Return the [x, y] coordinate for the center point of the cell that contains the specified text.  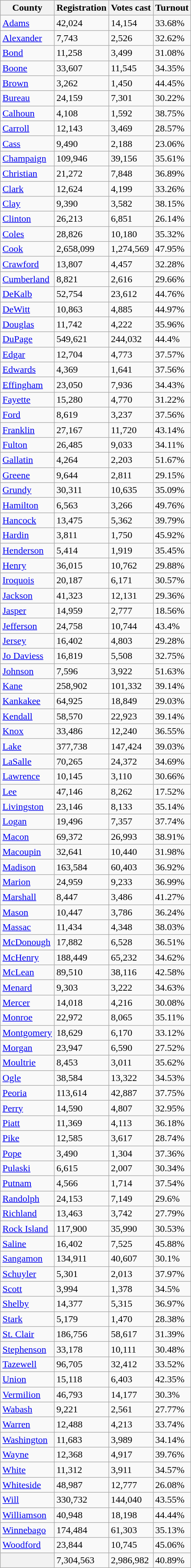
144,040 [131, 1500]
Menard [27, 988]
49.76% [172, 505]
Greene [27, 475]
44.44% [172, 1515]
45.06% [172, 1545]
Votes cast [131, 8]
28.74% [172, 1138]
58,570 [81, 716]
24,959 [81, 882]
12,240 [131, 731]
3,811 [81, 535]
11,742 [81, 324]
23,146 [81, 807]
Johnson [27, 671]
Whiteside [27, 1485]
113,614 [81, 1093]
11,258 [81, 53]
4,566 [81, 1184]
1,470 [131, 1319]
Clay [27, 204]
188,449 [81, 957]
134,911 [81, 1259]
Cass [27, 143]
40,607 [131, 1259]
244,032 [131, 339]
42,887 [131, 1093]
34.57% [172, 1470]
6,403 [131, 1379]
41,323 [81, 596]
3,262 [81, 83]
9,233 [131, 882]
McLean [27, 972]
15,118 [81, 1379]
40.89% [172, 1560]
3,266 [131, 505]
6,528 [131, 942]
14,959 [81, 611]
7,525 [131, 1244]
38.03% [172, 927]
Kankakee [27, 701]
43.14% [172, 430]
Scott [27, 1289]
13,807 [81, 264]
10,635 [131, 490]
18,629 [81, 1033]
34.14% [172, 1440]
31.98% [172, 852]
30.34% [172, 1168]
17.52% [172, 792]
23,844 [81, 1545]
38.75% [172, 113]
69,372 [81, 837]
31.08% [172, 53]
3,490 [81, 1153]
163,584 [81, 867]
35.61% [172, 158]
4,216 [131, 1003]
101,332 [131, 686]
Woodford [27, 1545]
42,024 [81, 23]
16,819 [81, 656]
Kendall [27, 716]
13,463 [81, 1214]
10,111 [131, 1349]
4,803 [131, 641]
147,424 [131, 746]
Pike [27, 1138]
Carroll [27, 128]
4,457 [131, 264]
White [27, 1470]
29.36% [172, 596]
33.12% [172, 1033]
Bureau [27, 98]
43.4% [172, 626]
11,369 [81, 1123]
37.57% [172, 354]
7,301 [131, 98]
12,704 [81, 354]
Bond [27, 53]
Edgar [27, 354]
30.08% [172, 1003]
24,758 [81, 626]
1,750 [131, 535]
1,641 [131, 369]
7,149 [131, 1199]
Livingston [27, 807]
37.97% [172, 1274]
35.09% [172, 490]
33.68% [172, 23]
St. Clair [27, 1334]
6,563 [81, 505]
Boone [27, 68]
4,807 [131, 1108]
Clark [27, 189]
38.15% [172, 204]
Union [27, 1379]
7,936 [131, 384]
109,946 [81, 158]
2,013 [131, 1274]
27,167 [81, 430]
Ford [27, 415]
Christian [27, 173]
Coles [27, 234]
Cumberland [27, 279]
34.63% [172, 988]
Pulaski [27, 1168]
1,304 [131, 1153]
7,304,563 [81, 1560]
3,499 [131, 53]
Henderson [27, 550]
22,923 [131, 716]
8,262 [131, 792]
3,922 [131, 671]
Edwards [27, 369]
9,390 [81, 204]
Perry [27, 1108]
27.77% [172, 1410]
2,188 [131, 143]
4,113 [131, 1123]
34.43% [172, 384]
Calhoun [27, 113]
32.62% [172, 38]
37.36% [172, 1153]
Massac [27, 927]
Douglas [27, 324]
18,198 [131, 1515]
11,312 [81, 1470]
35.96% [172, 324]
42.35% [172, 1379]
29.88% [172, 565]
County [27, 8]
44.4% [172, 339]
14,154 [131, 23]
Randolph [27, 1199]
Madison [27, 867]
3,486 [131, 897]
29.66% [172, 279]
Knox [27, 731]
DuPage [27, 339]
47.95% [172, 249]
35.45% [172, 550]
33.74% [172, 1425]
30.53% [172, 1229]
30.3% [172, 1394]
Morgan [27, 1048]
10,762 [131, 565]
7,357 [131, 822]
Hardin [27, 535]
12,624 [81, 189]
3,469 [131, 128]
2,777 [131, 611]
38.91% [172, 837]
4,199 [131, 189]
32.75% [172, 656]
Lake [27, 746]
3,994 [81, 1289]
10,863 [81, 309]
45.88% [172, 1244]
Richland [27, 1214]
33,178 [81, 1349]
24,153 [81, 1199]
Gallatin [27, 460]
89,510 [81, 972]
3,786 [131, 912]
44.76% [172, 294]
26,485 [81, 445]
26.08% [172, 1485]
35.11% [172, 1018]
12,368 [81, 1455]
2,007 [131, 1168]
26.14% [172, 219]
Hancock [27, 520]
4,369 [81, 369]
32,641 [81, 852]
4,108 [81, 113]
Putnam [27, 1184]
Henry [27, 565]
36.92% [172, 867]
34.62% [172, 957]
6,851 [131, 219]
46,793 [81, 1394]
12,585 [81, 1138]
64,925 [81, 701]
45.92% [172, 535]
2,658,099 [81, 249]
8,453 [81, 1063]
Jo Daviess [27, 656]
27.79% [172, 1214]
1,592 [131, 113]
Marshall [27, 897]
13,322 [131, 1078]
14,377 [81, 1304]
6,170 [131, 1033]
174,484 [81, 1530]
23,947 [81, 1048]
10,745 [131, 1545]
Macon [27, 837]
2,526 [131, 38]
20,187 [81, 580]
28.38% [172, 1319]
Rock Island [27, 1229]
33.52% [172, 1364]
30.57% [172, 580]
330,732 [81, 1500]
5,414 [81, 550]
Hamilton [27, 505]
Stark [27, 1319]
Cook [27, 249]
12,488 [81, 1425]
10,447 [81, 912]
Brown [27, 83]
41.27% [172, 897]
377,738 [81, 746]
3,011 [131, 1063]
1,378 [131, 1289]
12,143 [81, 128]
42.58% [172, 972]
40,948 [81, 1515]
14,590 [81, 1108]
1,714 [131, 1184]
5,301 [81, 1274]
Will [27, 1500]
Wayne [27, 1455]
36,015 [81, 565]
12,777 [131, 1485]
Mason [27, 912]
4,773 [131, 354]
Marion [27, 882]
Adams [27, 23]
Fayette [27, 400]
Sangamon [27, 1259]
9,033 [131, 445]
29.28% [172, 641]
2,986,982 [131, 1560]
44.97% [172, 309]
5,315 [131, 1304]
10,145 [81, 776]
5,362 [131, 520]
17,882 [81, 942]
6,590 [131, 1048]
1,274,569 [131, 249]
Turnout [172, 8]
Logan [27, 822]
52,754 [81, 294]
37.54% [172, 1184]
34.5% [172, 1289]
30,311 [81, 490]
22,972 [81, 1018]
4,222 [131, 324]
29.6% [172, 1199]
Effingham [27, 384]
51.67% [172, 460]
Stephenson [27, 1349]
Mercer [27, 1003]
Vermilion [27, 1394]
McDonough [27, 942]
43.55% [172, 1500]
32,412 [131, 1364]
14,177 [131, 1394]
33,486 [81, 731]
Kane [27, 686]
Winnebago [27, 1530]
Iroquois [27, 580]
28.57% [172, 128]
Crawford [27, 264]
Washington [27, 1440]
4,213 [131, 1425]
Schuyler [27, 1274]
11,545 [131, 68]
31.22% [172, 400]
4,885 [131, 309]
37.74% [172, 822]
5,179 [81, 1319]
7,596 [81, 671]
37.75% [172, 1093]
34.69% [172, 761]
30.48% [172, 1349]
3,617 [131, 1138]
35.32% [172, 234]
Lee [27, 792]
9,644 [81, 475]
549,621 [81, 339]
Jefferson [27, 626]
36.89% [172, 173]
30.66% [172, 776]
30.1% [172, 1259]
26,993 [131, 837]
7,743 [81, 38]
6,615 [81, 1168]
24,372 [131, 761]
3,911 [131, 1470]
34.35% [172, 68]
35,990 [131, 1229]
8,821 [81, 279]
29.15% [172, 475]
38,116 [131, 972]
33.26% [172, 189]
Monroe [27, 1018]
10,180 [131, 234]
4,348 [131, 927]
35.62% [172, 1063]
12,131 [131, 596]
Shelby [27, 1304]
18.56% [172, 611]
39.76% [172, 1455]
27.52% [172, 1048]
DeKalb [27, 294]
258,902 [81, 686]
3,989 [131, 1440]
33,607 [81, 68]
6,171 [131, 580]
8,619 [81, 415]
36.99% [172, 882]
186,756 [81, 1334]
4,917 [131, 1455]
3,222 [131, 988]
3,237 [131, 415]
39,156 [131, 158]
19,496 [81, 822]
Grundy [27, 490]
LaSalle [27, 761]
61,303 [131, 1530]
Williamson [27, 1515]
4,264 [81, 460]
Ogle [27, 1078]
32.95% [172, 1108]
2,561 [131, 1410]
23,612 [131, 294]
51.63% [172, 671]
Jersey [27, 641]
32.28% [172, 264]
Franklin [27, 430]
36.18% [172, 1123]
36.51% [172, 942]
39.03% [172, 746]
15,280 [81, 400]
44.45% [172, 83]
Wabash [27, 1410]
Piatt [27, 1123]
35.13% [172, 1530]
9,490 [81, 143]
4,770 [131, 400]
2,203 [131, 460]
Pope [27, 1153]
Montgomery [27, 1033]
8,133 [131, 807]
9,221 [81, 1410]
23.06% [172, 143]
30.22% [172, 98]
70,265 [81, 761]
35.14% [172, 807]
McHenry [27, 957]
9,303 [81, 988]
DeWitt [27, 309]
26,213 [81, 219]
11,683 [81, 1440]
Warren [27, 1425]
21,272 [81, 173]
36.55% [172, 731]
Clinton [27, 219]
24,159 [81, 98]
8,065 [131, 1018]
96,705 [81, 1364]
Saline [27, 1244]
3,582 [131, 204]
2,616 [131, 279]
1,919 [131, 550]
Moultrie [27, 1063]
2,811 [131, 475]
34.53% [172, 1078]
Lawrence [27, 776]
Alexander [27, 38]
11,434 [81, 927]
29.03% [172, 701]
65,232 [131, 957]
18,849 [131, 701]
38,584 [81, 1078]
48,987 [81, 1485]
10,440 [131, 852]
Registration [81, 8]
36.97% [172, 1304]
34.11% [172, 445]
28,826 [81, 234]
31.39% [172, 1334]
5,508 [131, 656]
23,050 [81, 384]
60,403 [131, 867]
8,447 [81, 897]
Jasper [27, 611]
Fulton [27, 445]
117,900 [81, 1229]
Macoupin [27, 852]
3,110 [131, 776]
Jackson [27, 596]
47,146 [81, 792]
3,742 [131, 1214]
1,450 [131, 83]
13,475 [81, 520]
11,720 [131, 430]
58,617 [131, 1334]
36.24% [172, 912]
Champaign [27, 158]
Peoria [27, 1093]
10,744 [131, 626]
39.79% [172, 520]
14,018 [81, 1003]
Tazewell [27, 1364]
7,848 [131, 173]
